Identify which cell holds the provided text, then report its [X, Y] central coordinate. 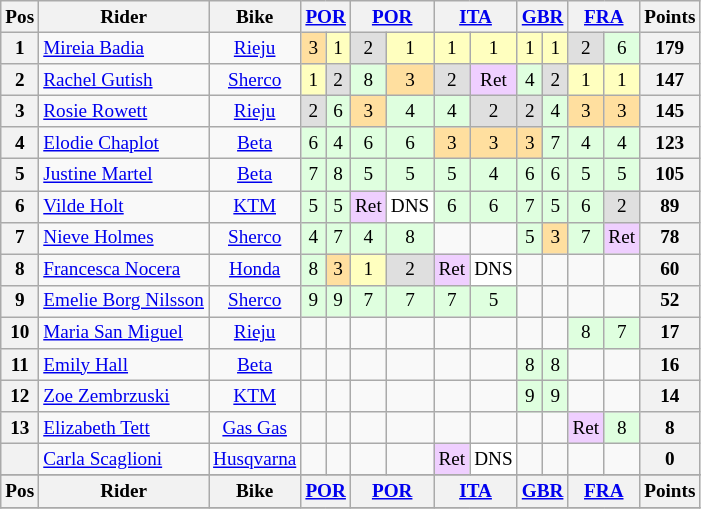
Zoe Zembrzuski [124, 396]
147 [670, 80]
Vilde Holt [124, 206]
Honda [255, 270]
179 [670, 48]
52 [670, 301]
78 [670, 238]
60 [670, 270]
Rosie Rowett [124, 111]
13 [20, 428]
Gas Gas [255, 428]
Mireia Badia [124, 48]
16 [670, 365]
Nieve Holmes [124, 238]
Justine Martel [124, 175]
17 [670, 333]
Emily Hall [124, 365]
14 [670, 396]
Carla Scaglioni [124, 460]
12 [20, 396]
Francesca Nocera [124, 270]
Emelie Borg Nilsson [124, 301]
11 [20, 365]
Maria San Miguel [124, 333]
Rachel Gutish [124, 80]
Husqvarna [255, 460]
Elizabeth Tett [124, 428]
123 [670, 143]
0 [670, 460]
Elodie Chaplot [124, 143]
89 [670, 206]
105 [670, 175]
10 [20, 333]
145 [670, 111]
